From the cell containing the given text, extract its center point as [x, y] coordinate. 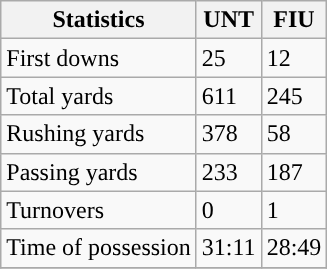
Total yards [99, 96]
Passing yards [99, 172]
0 [228, 210]
12 [294, 58]
Turnovers [99, 210]
245 [294, 96]
25 [228, 58]
FIU [294, 20]
233 [228, 172]
378 [228, 134]
187 [294, 172]
31:11 [228, 248]
Rushing yards [99, 134]
UNT [228, 20]
1 [294, 210]
First downs [99, 58]
Time of possession [99, 248]
58 [294, 134]
611 [228, 96]
28:49 [294, 248]
Statistics [99, 20]
